Capture the cell that displays the provided text and extract its [x, y] central coordinate. 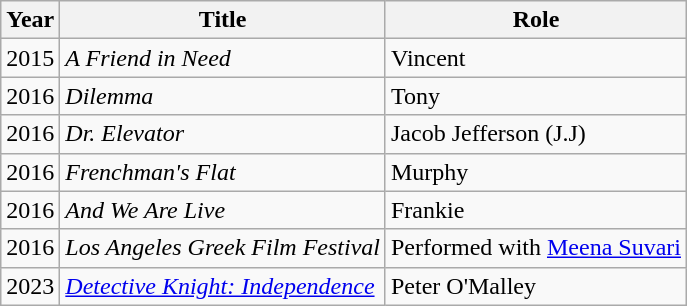
And We Are Live [223, 210]
Murphy [536, 172]
Frenchman's Flat [223, 172]
Los Angeles Greek Film Festival [223, 248]
Tony [536, 96]
Title [223, 20]
Vincent [536, 58]
2015 [30, 58]
Role [536, 20]
Frankie [536, 210]
2023 [30, 286]
Dr. Elevator [223, 134]
Dilemma [223, 96]
Year [30, 20]
Jacob Jefferson (J.J) [536, 134]
Detective Knight: Independence [223, 286]
Performed with Meena Suvari [536, 248]
Peter O'Malley [536, 286]
A Friend in Need [223, 58]
